Return the [x, y] coordinate for the center point of the cell that contains the specified text.  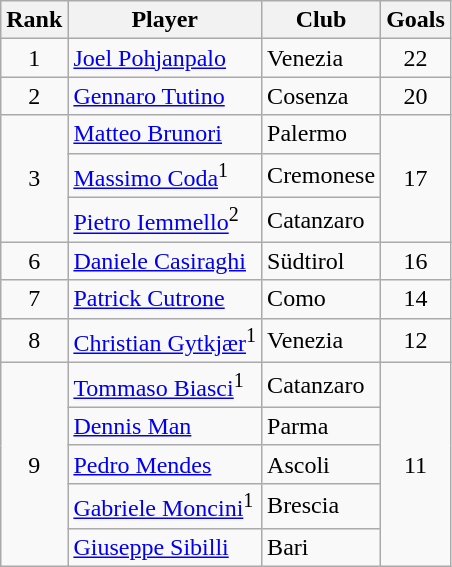
Parma [322, 426]
Tommaso Biasci1 [165, 386]
Player [165, 20]
Goals [416, 20]
Ascoli [322, 464]
1 [34, 58]
Como [322, 299]
Cosenza [322, 96]
12 [416, 340]
Daniele Casiraghi [165, 261]
Joel Pohjanpalo [165, 58]
Dennis Man [165, 426]
11 [416, 464]
9 [34, 464]
Bari [322, 547]
Pietro Iemmello2 [165, 220]
Rank [34, 20]
7 [34, 299]
6 [34, 261]
Gennaro Tutino [165, 96]
Massimo Coda1 [165, 176]
Christian Gytkjær1 [165, 340]
Südtirol [322, 261]
Gabriele Moncini1 [165, 506]
Pedro Mendes [165, 464]
Club [322, 20]
3 [34, 178]
16 [416, 261]
Brescia [322, 506]
Patrick Cutrone [165, 299]
20 [416, 96]
8 [34, 340]
Giuseppe Sibilli [165, 547]
Matteo Brunori [165, 134]
22 [416, 58]
2 [34, 96]
Palermo [322, 134]
Cremonese [322, 176]
17 [416, 178]
14 [416, 299]
